Detect which cell encompasses the target text, then output its (x, y) center coordinate. 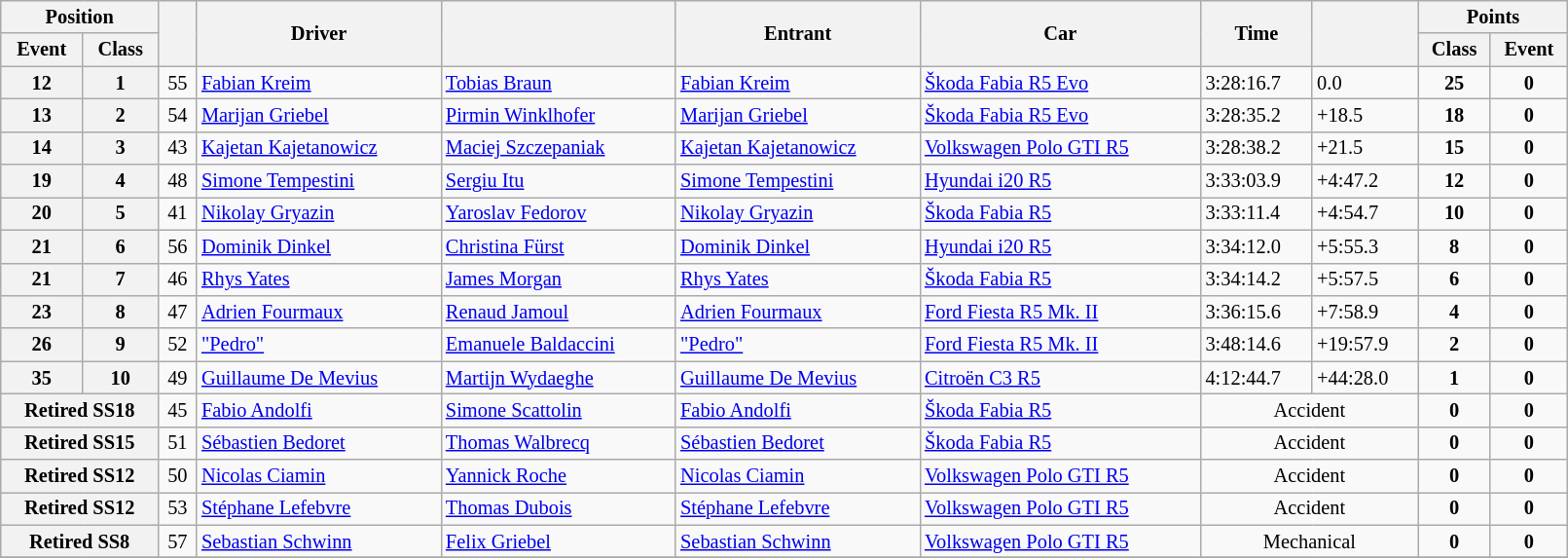
41 (177, 213)
52 (177, 345)
+4:47.2 (1365, 181)
45 (177, 410)
+19:57.9 (1365, 345)
3:33:11.4 (1258, 213)
Retired SS18 (80, 410)
3:34:12.0 (1258, 246)
48 (177, 181)
25 (1454, 83)
Thomas Walbrecq (559, 443)
Driver (319, 33)
3:28:35.2 (1258, 115)
55 (177, 83)
49 (177, 378)
Martijn Wydaeghe (559, 378)
Retired SS8 (80, 541)
57 (177, 541)
James Morgan (559, 279)
14 (42, 148)
Christina Fürst (559, 246)
35 (42, 378)
7 (121, 279)
51 (177, 443)
Tobias Braun (559, 83)
Thomas Dubois (559, 508)
+4:54.7 (1365, 213)
3 (121, 148)
50 (177, 476)
3:28:38.2 (1258, 148)
15 (1454, 148)
3:36:15.6 (1258, 312)
5 (121, 213)
13 (42, 115)
+21.5 (1365, 148)
Pirmin Winklhofer (559, 115)
Position (80, 17)
19 (42, 181)
Renaud Jamoul (559, 312)
47 (177, 312)
54 (177, 115)
Felix Griebel (559, 541)
3:48:14.6 (1258, 345)
4:12:44.7 (1258, 378)
18 (1454, 115)
Yaroslav Fedorov (559, 213)
3:28:16.7 (1258, 83)
Yannick Roche (559, 476)
Time (1258, 33)
Points (1493, 17)
Retired SS15 (80, 443)
26 (42, 345)
+44:28.0 (1365, 378)
9 (121, 345)
Citroën C3 R5 (1060, 378)
23 (42, 312)
Car (1060, 33)
Simone Scattolin (559, 410)
0.0 (1365, 83)
Emanuele Baldaccini (559, 345)
53 (177, 508)
+5:55.3 (1365, 246)
+7:58.9 (1365, 312)
Sergiu Itu (559, 181)
Mechanical (1310, 541)
43 (177, 148)
+5:57.5 (1365, 279)
3:33:03.9 (1258, 181)
46 (177, 279)
3:34:14.2 (1258, 279)
56 (177, 246)
+18.5 (1365, 115)
20 (42, 213)
Maciej Szczepaniak (559, 148)
Entrant (798, 33)
